Search for the cell housing the specified text and yield its [X, Y] center coordinate. 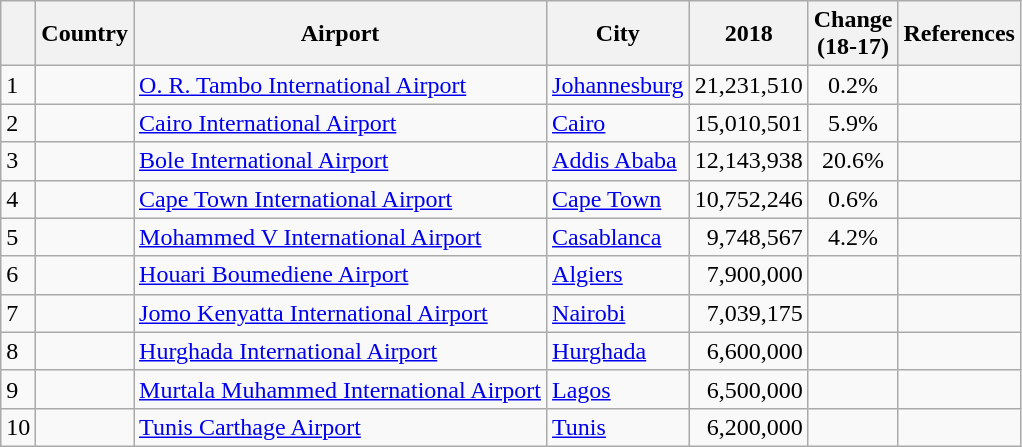
8 [18, 351]
0.6% [853, 199]
Tunis [618, 427]
References [960, 34]
Hurghada International Airport [340, 351]
7,039,175 [748, 313]
Algiers [618, 275]
Johannesburg [618, 85]
6,200,000 [748, 427]
Airport [340, 34]
O. R. Tambo International Airport [340, 85]
Cairo International Airport [340, 123]
Cairo [618, 123]
Jomo Kenyatta International Airport [340, 313]
Country [85, 34]
6,600,000 [748, 351]
Addis Ababa [618, 161]
9 [18, 389]
2018 [748, 34]
21,231,510 [748, 85]
10,752,246 [748, 199]
2 [18, 123]
4.2% [853, 237]
3 [18, 161]
10 [18, 427]
4 [18, 199]
7 [18, 313]
Casablanca [618, 237]
Nairobi [618, 313]
Cape Town [618, 199]
City [618, 34]
20.6% [853, 161]
7,900,000 [748, 275]
15,010,501 [748, 123]
1 [18, 85]
5.9% [853, 123]
Hurghada [618, 351]
Change (18-17) [853, 34]
5 [18, 237]
Murtala Muhammed International Airport [340, 389]
Mohammed V International Airport [340, 237]
Houari Boumediene Airport [340, 275]
0.2% [853, 85]
9,748,567 [748, 237]
Tunis Carthage Airport [340, 427]
Bole International Airport [340, 161]
6 [18, 275]
Cape Town International Airport [340, 199]
Lagos [618, 389]
12,143,938 [748, 161]
6,500,000 [748, 389]
